Pinpoint the cell where the given text exists, returning its [x, y] midpoint coordinate. 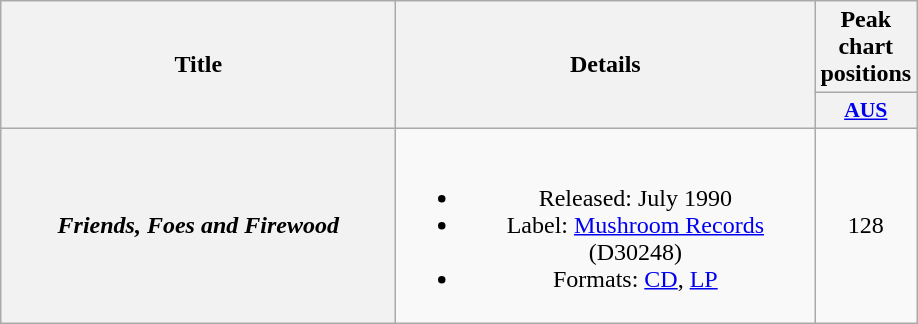
Friends, Foes and Firewood [198, 225]
128 [866, 225]
AUS [866, 111]
Released: July 1990Label: Mushroom Records (D30248)Formats: CD, LP [606, 225]
Peak chart positions [866, 47]
Details [606, 65]
Title [198, 65]
